Scan for the cell matching the given text and deliver its (x, y) coordinate at center. 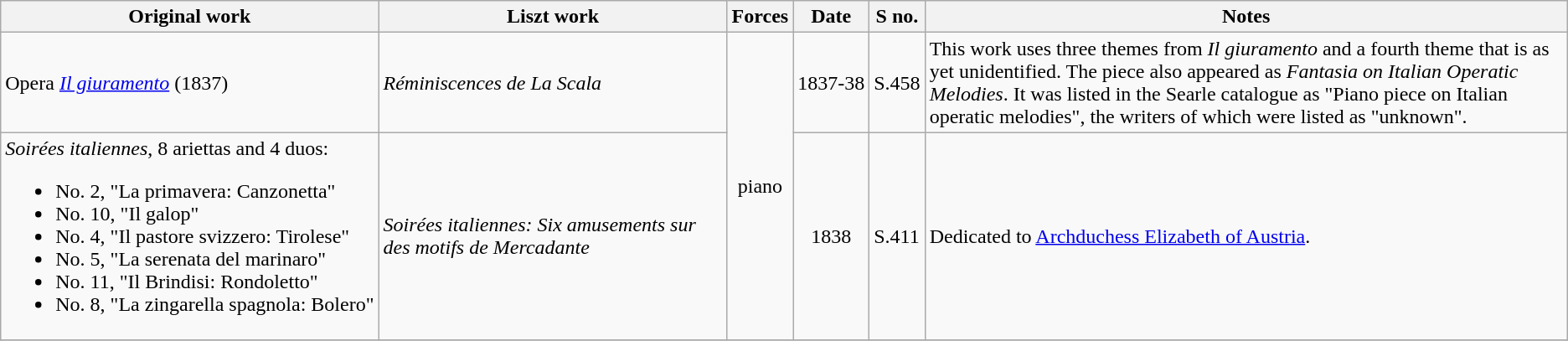
1837‑38 (831, 82)
Opera Il giuramento (1837) (189, 82)
Liszt work (553, 17)
Date (831, 17)
Dedicated to Archduchess Elizabeth of Austria. (1246, 236)
S.458 (897, 82)
1838 (831, 236)
Réminiscences de La Scala (553, 82)
piano (761, 186)
Soirées italiennes: Six amusements sur des motifs de Mercadante (553, 236)
S.411 (897, 236)
Original work (189, 17)
Forces (761, 17)
S no. (897, 17)
Notes (1246, 17)
